From the cell containing the given text, extract its center point as (X, Y) coordinate. 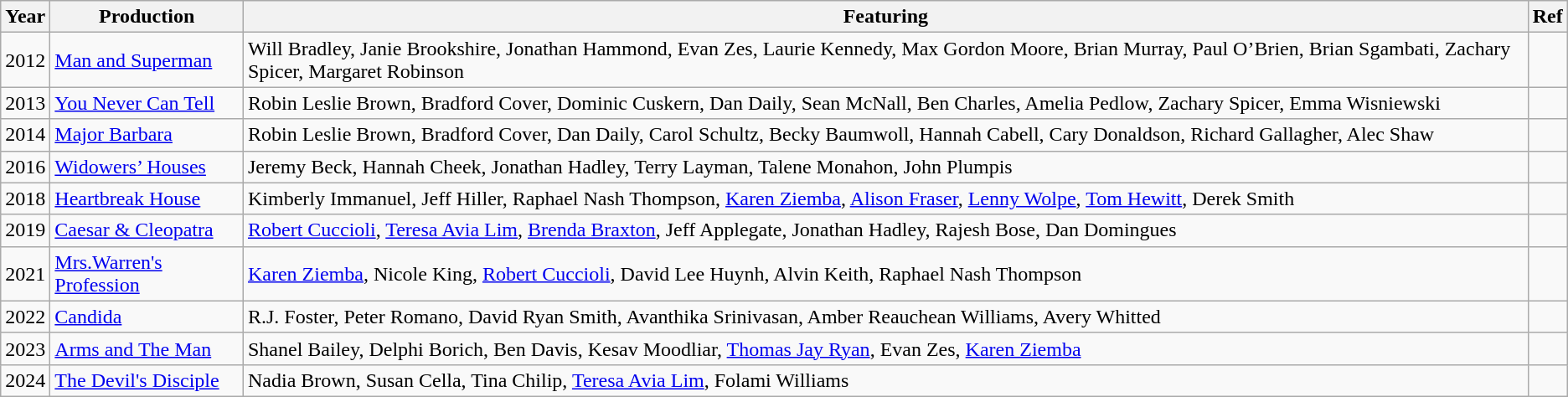
Candida (147, 317)
Arms and The Man (147, 348)
2024 (25, 380)
2012 (25, 60)
Mrs.Warren's Profession (147, 273)
Jeremy Beck, Hannah Cheek, Jonathan Hadley, Terry Layman, Talene Monahon, John Plumpis (885, 167)
2014 (25, 135)
You Never Can Tell (147, 103)
2016 (25, 167)
2021 (25, 273)
Ref (1548, 17)
Major Barbara (147, 135)
Karen Ziemba, Nicole King, Robert Cuccioli, David Lee Huynh, Alvin Keith, Raphael Nash Thompson (885, 273)
Man and Superman (147, 60)
Featuring (885, 17)
Heartbreak House (147, 198)
Caesar & Cleopatra (147, 230)
Kimberly Immanuel, Jeff Hiller, Raphael Nash Thompson, Karen Ziemba, Alison Fraser, Lenny Wolpe, Tom Hewitt, Derek Smith (885, 198)
Robert Cuccioli, Teresa Avia Lim, Brenda Braxton, Jeff Applegate, Jonathan Hadley, Rajesh Bose, Dan Domingues (885, 230)
2013 (25, 103)
2023 (25, 348)
Shanel Bailey, Delphi Borich, Ben Davis, Kesav Moodliar, Thomas Jay Ryan, Evan Zes, Karen Ziemba (885, 348)
Widowers’ Houses (147, 167)
2019 (25, 230)
The Devil's Disciple (147, 380)
Robin Leslie Brown, Bradford Cover, Dominic Cuskern, Dan Daily, Sean McNall, Ben Charles, Amelia Pedlow, Zachary Spicer, Emma Wisniewski (885, 103)
Production (147, 17)
2022 (25, 317)
2018 (25, 198)
Nadia Brown, Susan Cella, Tina Chilip, Teresa Avia Lim, Folami Williams (885, 380)
R.J. Foster, Peter Romano, David Ryan Smith, Avanthika Srinivasan, Amber Reauchean Williams, Avery Whitted (885, 317)
Robin Leslie Brown, Bradford Cover, Dan Daily, Carol Schultz, Becky Baumwoll, Hannah Cabell, Cary Donaldson, Richard Gallagher, Alec Shaw (885, 135)
Year (25, 17)
